Provide the (X, Y) coordinate of the cell's center where the given text is located.  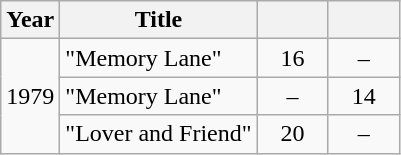
Year (30, 20)
16 (292, 58)
"Lover and Friend" (158, 134)
1979 (30, 96)
Title (158, 20)
14 (364, 96)
20 (292, 134)
